From the cell containing the given text, extract its center point as (x, y) coordinate. 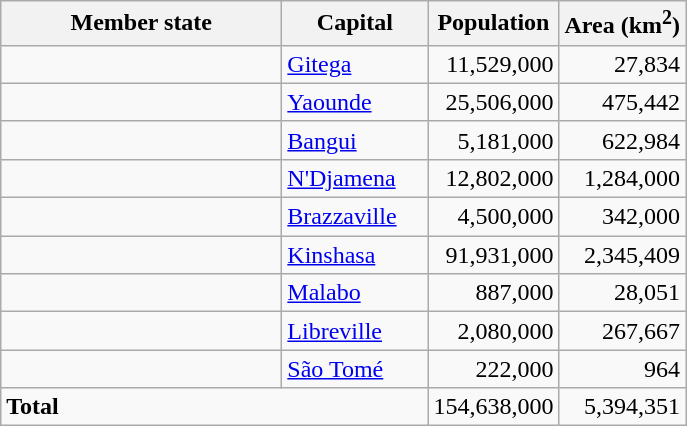
Brazzaville (355, 217)
25,506,000 (494, 102)
Area (km2) (622, 24)
11,529,000 (494, 64)
1,284,000 (622, 178)
2,345,409 (622, 255)
Population (494, 24)
5,394,351 (622, 407)
267,667 (622, 331)
2,080,000 (494, 331)
27,834 (622, 64)
342,000 (622, 217)
28,051 (622, 293)
622,984 (622, 140)
Total (214, 407)
Gitega (355, 64)
12,802,000 (494, 178)
Capital (355, 24)
Kinshasa (355, 255)
91,931,000 (494, 255)
São Tomé (355, 369)
Libreville (355, 331)
964 (622, 369)
Bangui (355, 140)
Yaounde (355, 102)
154,638,000 (494, 407)
887,000 (494, 293)
4,500,000 (494, 217)
Member state (142, 24)
5,181,000 (494, 140)
222,000 (494, 369)
475,442 (622, 102)
N'Djamena (355, 178)
Malabo (355, 293)
